Output the (X, Y) coordinate of the center of the cell containing the given text.  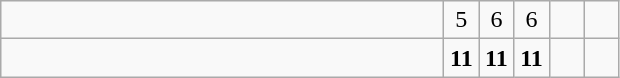
5 (462, 20)
